Locate the cell with the specified text and output its [X, Y] center coordinate. 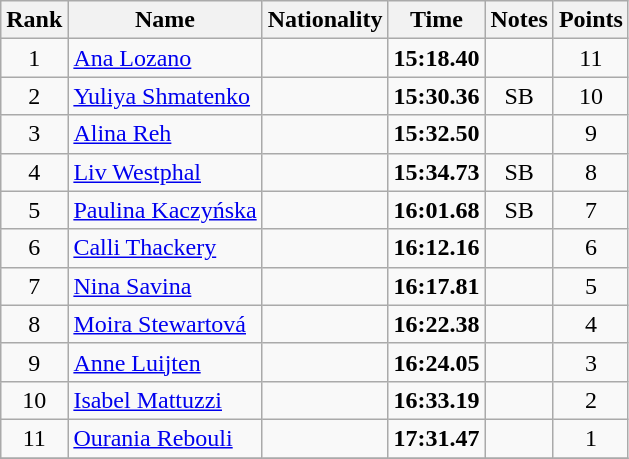
Name [165, 20]
16:33.19 [436, 400]
Paulina Kaczyńska [165, 210]
Time [436, 20]
16:22.38 [436, 324]
15:32.50 [436, 134]
Ana Lozano [165, 58]
17:31.47 [436, 438]
15:34.73 [436, 172]
Nationality [325, 20]
Isabel Mattuzzi [165, 400]
Notes [519, 20]
16:17.81 [436, 286]
Rank [34, 20]
Moira Stewartová [165, 324]
16:01.68 [436, 210]
Ourania Rebouli [165, 438]
Alina Reh [165, 134]
Calli Thackery [165, 248]
16:12.16 [436, 248]
Yuliya Shmatenko [165, 96]
16:24.05 [436, 362]
Nina Savina [165, 286]
Points [590, 20]
15:18.40 [436, 58]
15:30.36 [436, 96]
Liv Westphal [165, 172]
Anne Luijten [165, 362]
